Locate the cell with the specified text and output its [x, y] center coordinate. 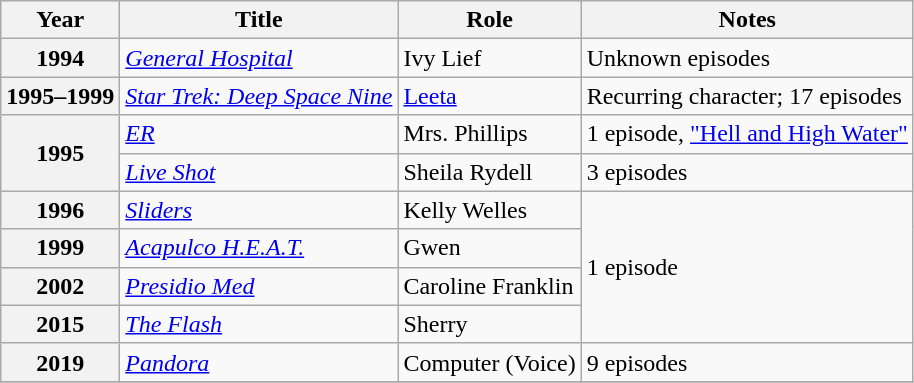
Leeta [490, 96]
Computer (Voice) [490, 362]
Gwen [490, 248]
1995 [60, 153]
2015 [60, 324]
Recurring character; 17 episodes [747, 96]
Caroline Franklin [490, 286]
Notes [747, 20]
Presidio Med [259, 286]
1996 [60, 210]
Mrs. Phillips [490, 134]
Sliders [259, 210]
1 episode, "Hell and High Water" [747, 134]
Sheila Rydell [490, 172]
Acapulco H.E.A.T. [259, 248]
1994 [60, 58]
Unknown episodes [747, 58]
Title [259, 20]
ER [259, 134]
Live Shot [259, 172]
Role [490, 20]
Star Trek: Deep Space Nine [259, 96]
The Flash [259, 324]
2019 [60, 362]
General Hospital [259, 58]
2002 [60, 286]
Sherry [490, 324]
1 episode [747, 267]
1995–1999 [60, 96]
Kelly Welles [490, 210]
Year [60, 20]
1999 [60, 248]
3 episodes [747, 172]
Pandora [259, 362]
9 episodes [747, 362]
Ivy Lief [490, 58]
